Locate the cell with the specified text and output its [x, y] center coordinate. 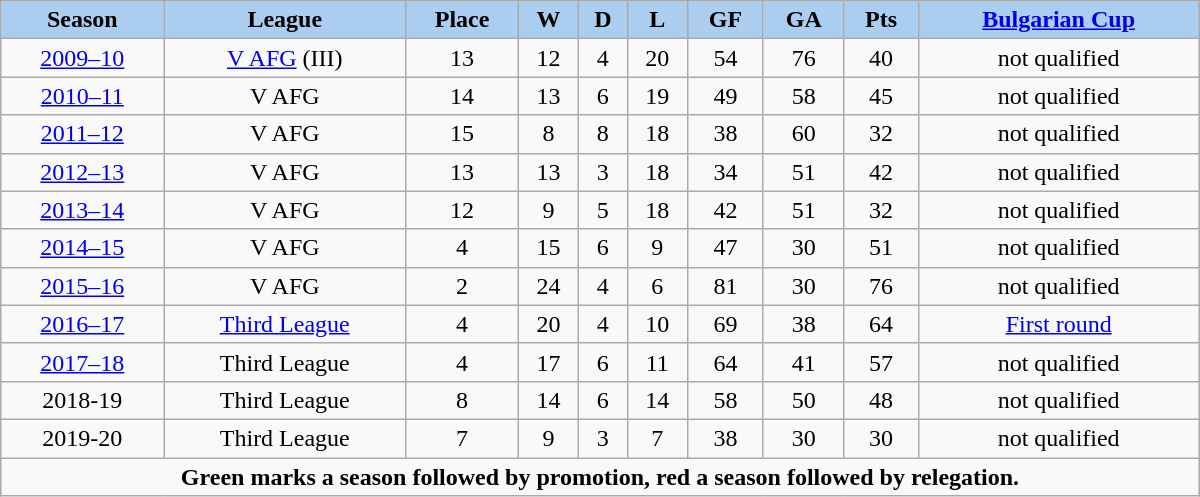
11 [657, 362]
GF [725, 20]
41 [804, 362]
2012–13 [82, 172]
W [548, 20]
69 [725, 324]
2017–18 [82, 362]
17 [548, 362]
Bulgarian Cup [1058, 20]
2 [462, 286]
47 [725, 248]
League [285, 20]
2014–15 [82, 248]
2015–16 [82, 286]
Season [82, 20]
2018-19 [82, 400]
10 [657, 324]
2013–14 [82, 210]
Pts [881, 20]
49 [725, 96]
First round [1058, 324]
81 [725, 286]
2010–11 [82, 96]
50 [804, 400]
2016–17 [82, 324]
V AFG (III) [285, 58]
2019-20 [82, 438]
2009–10 [82, 58]
D [604, 20]
34 [725, 172]
Green marks a season followed by promotion, red a season followed by relegation. [600, 477]
Place [462, 20]
54 [725, 58]
19 [657, 96]
2011–12 [82, 134]
5 [604, 210]
40 [881, 58]
48 [881, 400]
57 [881, 362]
L [657, 20]
24 [548, 286]
60 [804, 134]
GA [804, 20]
45 [881, 96]
